Detect which cell encompasses the target text, then output its (X, Y) center coordinate. 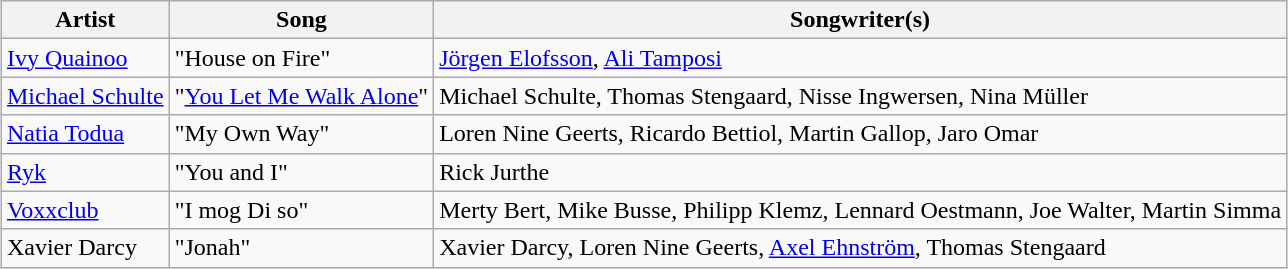
Natia Todua (85, 134)
Xavier Darcy, Loren Nine Geerts, Axel Ehnström, Thomas Stengaard (860, 248)
Ivy Quainoo (85, 58)
"My Own Way" (302, 134)
Rick Jurthe (860, 172)
Michael Schulte, Thomas Stengaard, Nisse Ingwersen, Nina Müller (860, 96)
"You and I" (302, 172)
"I mog Di so" (302, 210)
Xavier Darcy (85, 248)
Artist (85, 20)
Song (302, 20)
Michael Schulte (85, 96)
Jörgen Elofsson, Ali Tamposi (860, 58)
"You Let Me Walk Alone" (302, 96)
Voxxclub (85, 210)
Merty Bert, Mike Busse, Philipp Klemz, Lennard Oestmann, Joe Walter, Martin Simma (860, 210)
"Jonah" (302, 248)
"House on Fire" (302, 58)
Loren Nine Geerts, Ricardo Bettiol, Martin Gallop, Jaro Omar (860, 134)
Songwriter(s) (860, 20)
Ryk (85, 172)
